From the cell containing the given text, extract its center point as (x, y) coordinate. 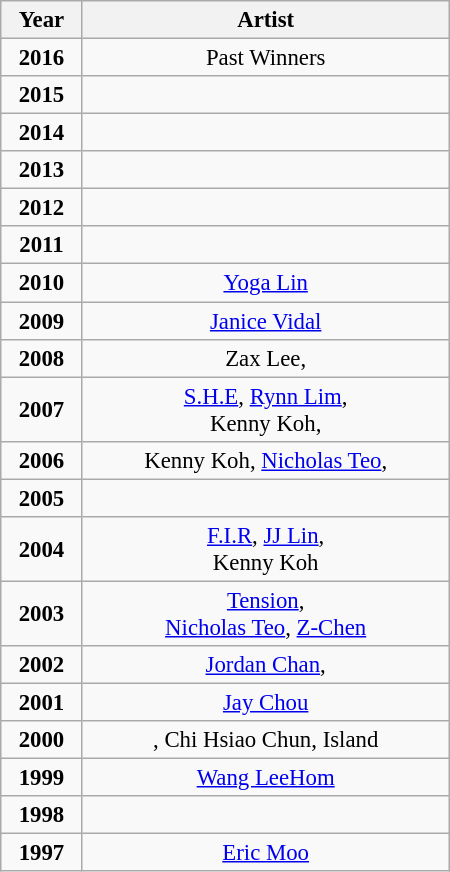
Wang LeeHom (266, 778)
, Chi Hsiao Chun, Island (266, 740)
Jordan Chan, (266, 665)
2000 (42, 740)
2008 (42, 358)
F.I.R, JJ Lin,Kenny Koh (266, 550)
2011 (42, 245)
Jay Chou (266, 702)
2002 (42, 665)
Past Winners (266, 58)
Kenny Koh, Nicholas Teo, (266, 460)
Yoga Lin (266, 283)
2013 (42, 170)
2010 (42, 283)
2016 (42, 58)
2014 (42, 133)
Year (42, 20)
1999 (42, 778)
1998 (42, 815)
2003 (42, 614)
2007 (42, 410)
Zax Lee, (266, 358)
2006 (42, 460)
2001 (42, 702)
Artist (266, 20)
2015 (42, 95)
Janice Vidal (266, 321)
2005 (42, 498)
2012 (42, 208)
2004 (42, 550)
S.H.E, Rynn Lim,Kenny Koh, (266, 410)
Tension,Nicholas Teo, Z-Chen (266, 614)
2009 (42, 321)
Eric Moo (266, 853)
1997 (42, 853)
